Search for the cell housing the specified text and yield its (x, y) center coordinate. 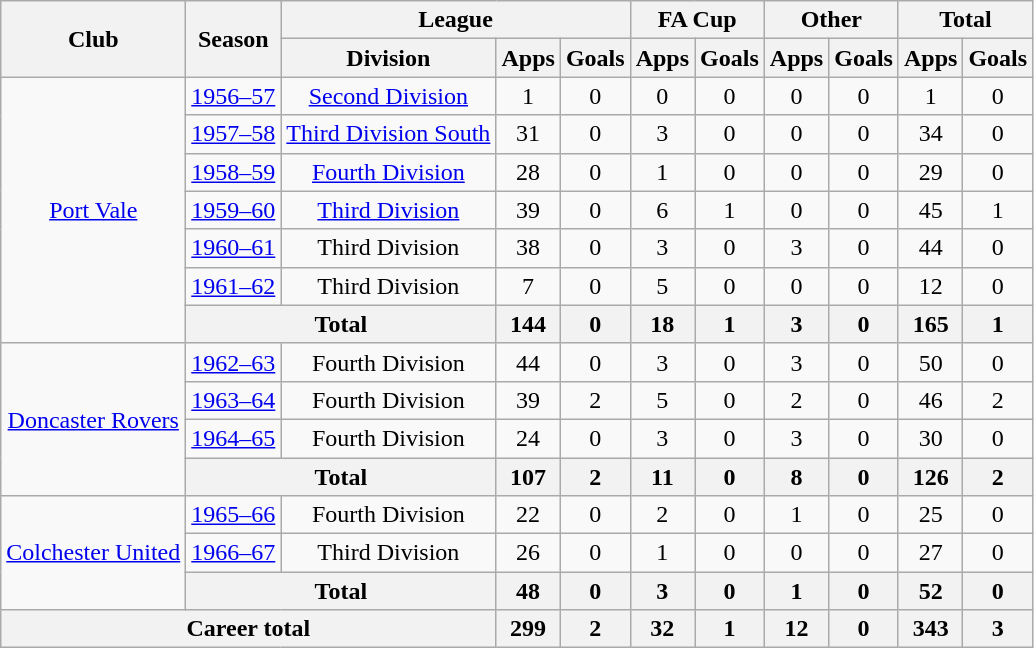
1965–66 (234, 515)
Third Division South (388, 134)
8 (796, 477)
1958–59 (234, 172)
24 (528, 438)
7 (528, 286)
25 (930, 515)
38 (528, 248)
FA Cup (697, 20)
34 (930, 134)
26 (528, 553)
48 (528, 591)
144 (528, 324)
1962–63 (234, 362)
165 (930, 324)
1964–65 (234, 438)
1956–57 (234, 96)
46 (930, 400)
1960–61 (234, 248)
299 (528, 629)
45 (930, 210)
52 (930, 591)
31 (528, 134)
League (456, 20)
29 (930, 172)
11 (662, 477)
50 (930, 362)
126 (930, 477)
27 (930, 553)
6 (662, 210)
Other (831, 20)
Season (234, 39)
1966–67 (234, 553)
Club (94, 39)
28 (528, 172)
Colchester United (94, 553)
1963–64 (234, 400)
107 (528, 477)
18 (662, 324)
343 (930, 629)
22 (528, 515)
30 (930, 438)
Career total (248, 629)
1957–58 (234, 134)
1961–62 (234, 286)
Port Vale (94, 210)
1959–60 (234, 210)
Doncaster Rovers (94, 419)
32 (662, 629)
Division (388, 58)
Second Division (388, 96)
